From the cell containing the given text, extract its center point as (x, y) coordinate. 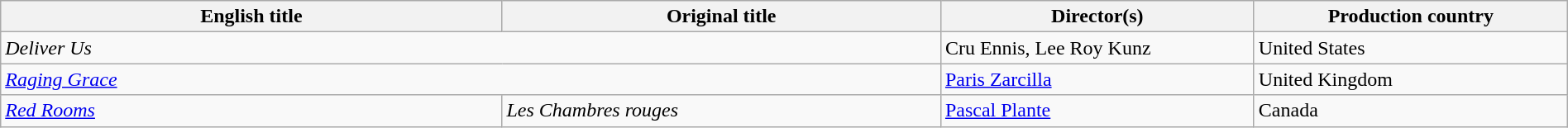
Original title (721, 17)
Cru Ennis, Lee Roy Kunz (1097, 48)
Les Chambres rouges (721, 111)
Production country (1411, 17)
Paris Zarcilla (1097, 79)
English title (251, 17)
United States (1411, 48)
United Kingdom (1411, 79)
Deliver Us (471, 48)
Raging Grace (471, 79)
Red Rooms (251, 111)
Canada (1411, 111)
Pascal Plante (1097, 111)
Director(s) (1097, 17)
